Detect which cell encompasses the target text, then output its (x, y) center coordinate. 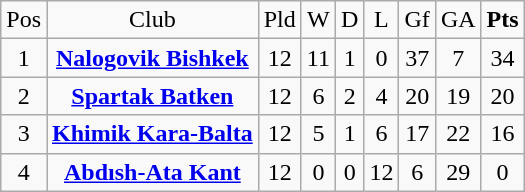
3 (24, 134)
37 (417, 58)
34 (502, 58)
16 (502, 134)
19 (458, 96)
Pld (280, 20)
17 (417, 134)
Abdısh-Ata Kant (152, 172)
Spartak Batken (152, 96)
Gf (417, 20)
W (318, 20)
Pts (502, 20)
Pos (24, 20)
Khimik Kara-Balta (152, 134)
22 (458, 134)
L (382, 20)
D (349, 20)
5 (318, 134)
Club (152, 20)
Nalogovik Bishkek (152, 58)
7 (458, 58)
29 (458, 172)
GA (458, 20)
11 (318, 58)
